Search for the cell housing the specified text and yield its [x, y] center coordinate. 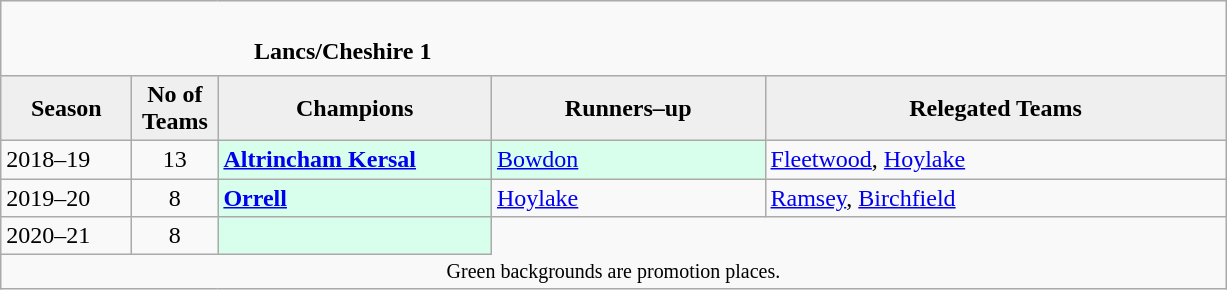
2020–21 [66, 236]
Fleetwood, Hoylake [996, 159]
Champions [355, 108]
Season [66, 108]
2019–20 [66, 197]
Altrincham Kersal [355, 159]
No of Teams [175, 108]
2018–19 [66, 159]
Relegated Teams [996, 108]
Hoylake [628, 197]
Orrell [355, 197]
Bowdon [628, 159]
Green backgrounds are promotion places. [614, 272]
13 [175, 159]
Ramsey, Birchfield [996, 197]
Runners–up [628, 108]
